Extract the (X, Y) coordinate from the center of the cell holding the provided text.  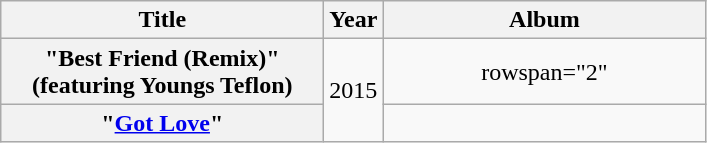
"Got Love" (162, 123)
Year (354, 20)
Title (162, 20)
"Best Friend (Remix)"(featuring Youngs Teflon) (162, 72)
rowspan="2" (544, 72)
Album (544, 20)
2015 (354, 90)
